Output the (X, Y) coordinate of the center of the cell containing the given text.  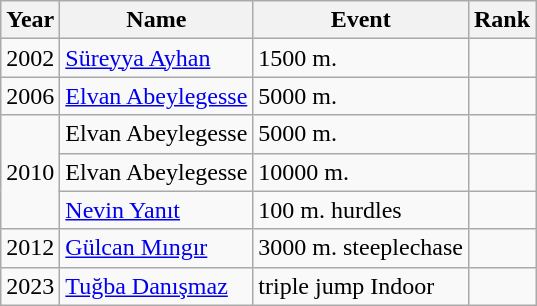
3000 m. steeplechase (361, 248)
2006 (30, 96)
Tuğba Danışmaz (156, 286)
2010 (30, 172)
Rank (502, 20)
Year (30, 20)
100 m. hurdles (361, 210)
triple jump Indoor (361, 286)
2002 (30, 58)
10000 m. (361, 172)
Nevin Yanıt (156, 210)
1500 m. (361, 58)
Name (156, 20)
2023 (30, 286)
Süreyya Ayhan (156, 58)
Event (361, 20)
2012 (30, 248)
Gülcan Mıngır (156, 248)
